Determine the [X, Y] coordinate at the center of the cell enclosing the given text.  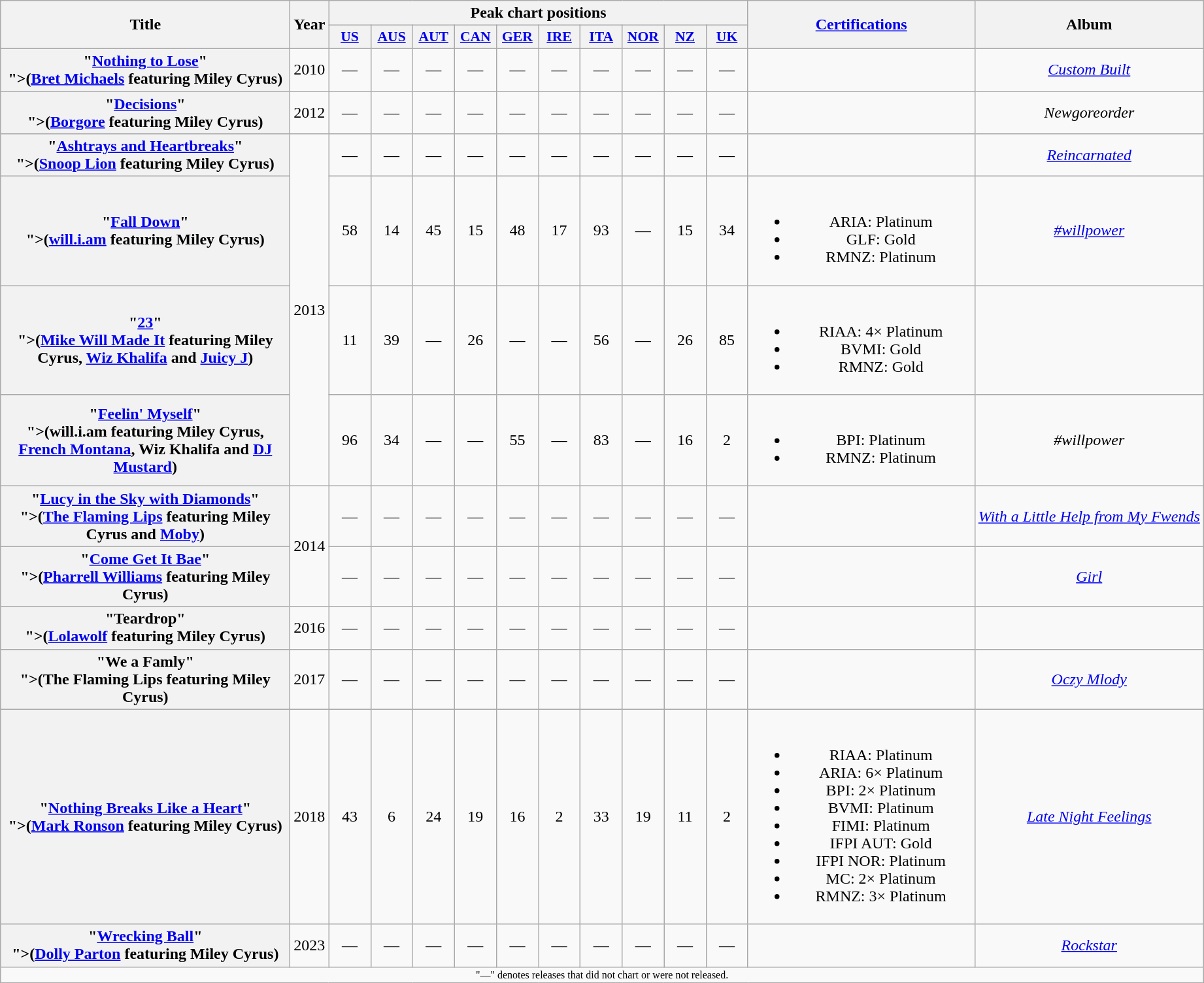
Album [1089, 25]
ITA [601, 37]
43 [350, 817]
2016 [310, 627]
2013 [310, 310]
AUT [433, 37]
NOR [643, 37]
RIAA: PlatinumARIA: 6× PlatinumBPI: 2× PlatinumBVMI: PlatinumFIMI: PlatinumIFPI AUT: GoldIFPI NOR: PlatinumMC: 2× PlatinumRMNZ: 3× Platinum [861, 817]
6 [392, 817]
17 [560, 231]
With a Little Help from My Fwends [1089, 516]
"Teardrop"">(Lolawolf featuring Miley Cyrus) [145, 627]
85 [727, 340]
GER [517, 37]
56 [601, 340]
Reincarnated [1089, 156]
Girl [1089, 576]
"—" denotes releases that did not chart or were not released. [603, 975]
Newgoreorder [1089, 112]
UK [727, 37]
39 [392, 340]
"Nothing to Lose"">(Bret Michaels featuring Miley Cyrus) [145, 69]
"Nothing Breaks Like a Heart"">(Mark Ronson featuring Miley Cyrus) [145, 817]
55 [517, 441]
58 [350, 231]
"23"">(Mike Will Made It featuring Miley Cyrus, Wiz Khalifa and Juicy J) [145, 340]
"Decisions"">(Borgore featuring Miley Cyrus) [145, 112]
"We a Famly"">(The Flaming Lips featuring Miley Cyrus) [145, 679]
"Lucy in the Sky with Diamonds"">(The Flaming Lips featuring Miley Cyrus and Moby) [145, 516]
Peak chart positions [539, 13]
Title [145, 25]
Rockstar [1089, 945]
2014 [310, 546]
Oczy Mlody [1089, 679]
"Come Get It Bae"">(Pharrell Williams featuring Miley Cyrus) [145, 576]
"Fall Down"">(will.i.am featuring Miley Cyrus) [145, 231]
AUS [392, 37]
US [350, 37]
"Wrecking Ball"">(Dolly Parton featuring Miley Cyrus) [145, 945]
Late Night Feelings [1089, 817]
IRE [560, 37]
ARIA: PlatinumGLF: GoldRMNZ: Platinum [861, 231]
"Ashtrays and Heartbreaks"">(Snoop Lion featuring Miley Cyrus) [145, 156]
96 [350, 441]
NZ [685, 37]
"Feelin' Myself"">(will.i.am featuring Miley Cyrus, French Montana, Wiz Khalifa and DJ Mustard) [145, 441]
2023 [310, 945]
Year [310, 25]
93 [601, 231]
14 [392, 231]
33 [601, 817]
2010 [310, 69]
CAN [475, 37]
2018 [310, 817]
2012 [310, 112]
45 [433, 231]
RIAA: 4× PlatinumBVMI: GoldRMNZ: Gold [861, 340]
Custom Built [1089, 69]
83 [601, 441]
24 [433, 817]
48 [517, 231]
Certifications [861, 25]
BPI: PlatinumRMNZ: Platinum [861, 441]
2017 [310, 679]
